Scan for the cell matching the given text and deliver its (X, Y) coordinate at center. 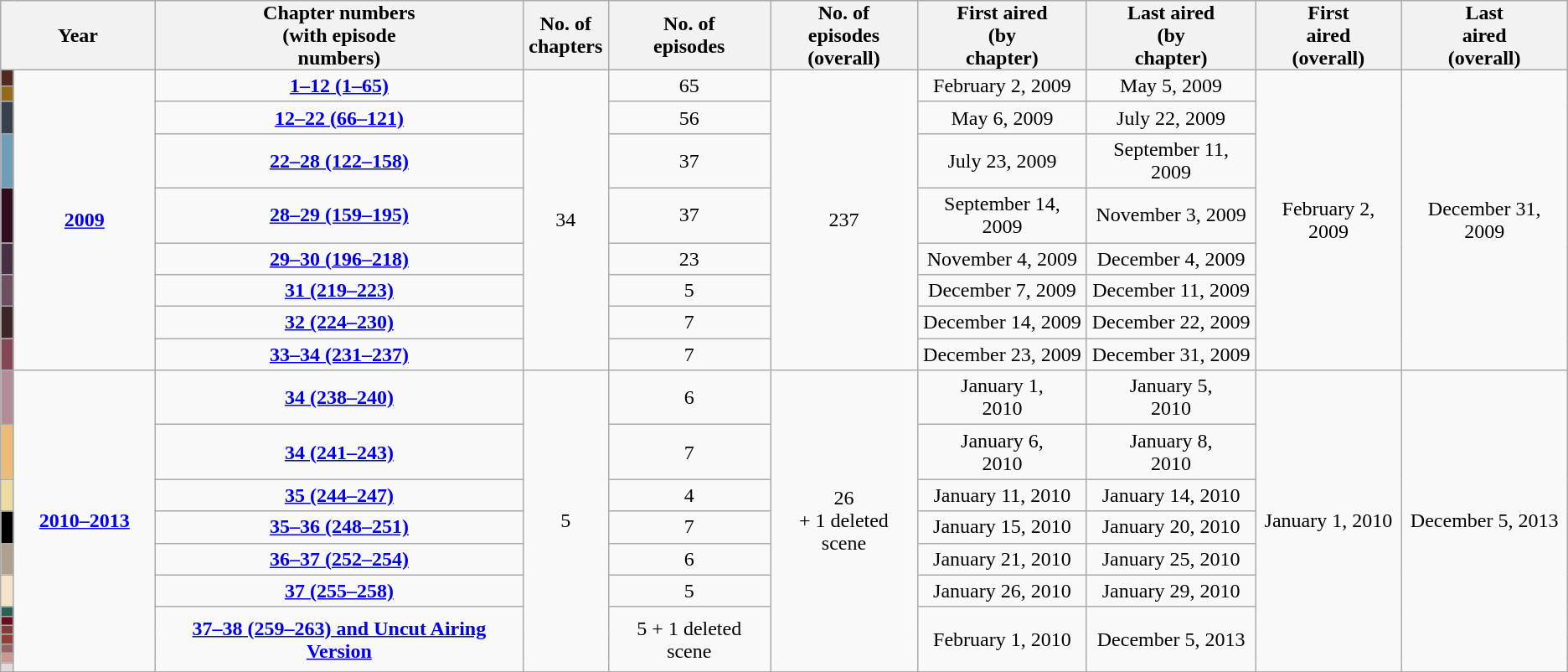
January 14, 2010 (1171, 495)
34 (241–243) (338, 452)
Firstaired(overall) (1328, 35)
May 6, 2009 (1002, 117)
31 (219–223) (338, 291)
December 7, 2009 (1002, 291)
September 14, 2009 (1002, 215)
26+ 1 deleted scene (844, 521)
January 11, 2010 (1002, 495)
22–28 (122–158) (338, 161)
29–30 (196–218) (338, 259)
65 (689, 85)
January 29, 2010 (1171, 591)
July 23, 2009 (1002, 161)
May 5, 2009 (1171, 85)
January 21, 2010 (1002, 559)
Chapter numbers (with episodenumbers) (338, 35)
56 (689, 117)
33–34 (231–237) (338, 354)
34 (238–240) (338, 397)
Last aired(bychapter) (1171, 35)
23 (689, 259)
November 4, 2009 (1002, 259)
Lastaired(overall) (1484, 35)
2010–2013 (84, 521)
35 (244–247) (338, 495)
Year (78, 35)
37 (255–258) (338, 591)
February 1, 2010 (1002, 638)
July 22, 2009 (1171, 117)
12–22 (66–121) (338, 117)
237 (844, 220)
January 26, 2010 (1002, 591)
December 11, 2009 (1171, 291)
September 11, 2009 (1171, 161)
December 4, 2009 (1171, 259)
No. of episodes (overall) (844, 35)
1–12 (1–65) (338, 85)
December 14, 2009 (1002, 323)
January 5, 2010 (1171, 397)
December 23, 2009 (1002, 354)
No. ofchapters (566, 35)
January 15, 2010 (1002, 527)
34 (566, 220)
January 8, 2010 (1171, 452)
32 (224–230) (338, 323)
January 25, 2010 (1171, 559)
No. of episodes (689, 35)
37–38 (259–263) and Uncut Airing Version (338, 638)
5 + 1 deleted scene (689, 638)
4 (689, 495)
November 3, 2009 (1171, 215)
2009 (84, 220)
December 22, 2009 (1171, 323)
First aired(bychapter) (1002, 35)
January 20, 2010 (1171, 527)
35–36 (248–251) (338, 527)
January 6, 2010 (1002, 452)
28–29 (159–195) (338, 215)
36–37 (252–254) (338, 559)
